Pinpoint the cell where the given text exists, returning its (X, Y) midpoint coordinate. 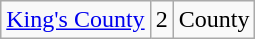
County (214, 20)
King's County (76, 20)
2 (162, 20)
